Output the (X, Y) coordinate of the center of the cell containing the given text.  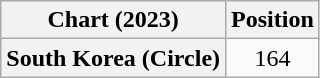
South Korea (Circle) (114, 58)
164 (273, 58)
Chart (2023) (114, 20)
Position (273, 20)
